Determine the [x, y] coordinate at the center of the cell enclosing the given text.  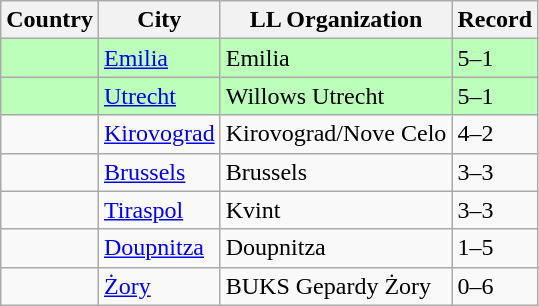
LL Organization [336, 20]
Żory [159, 286]
1–5 [495, 248]
Record [495, 20]
Kirovograd/Nove Celo [336, 134]
Willows Utrecht [336, 96]
Utrecht [159, 96]
Kvint [336, 210]
4–2 [495, 134]
BUKS Gepardy Żory [336, 286]
City [159, 20]
Tiraspol [159, 210]
Kirovograd [159, 134]
0–6 [495, 286]
Country [50, 20]
